Determine the [x, y] coordinate at the center of the cell enclosing the given text.  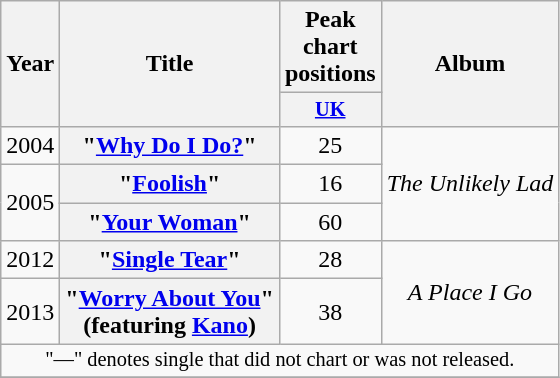
"Why Do I Do?" [170, 145]
A Place I Go [470, 292]
Title [170, 64]
2005 [30, 203]
60 [330, 222]
"Worry About You"(featuring Kano) [170, 312]
"Foolish" [170, 184]
2004 [30, 145]
2013 [30, 312]
38 [330, 312]
28 [330, 260]
25 [330, 145]
UK [330, 110]
Album [470, 64]
Year [30, 64]
The Unlikely Lad [470, 183]
Peak chart positions [330, 47]
"Single Tear" [170, 260]
2012 [30, 260]
"—" denotes single that did not chart or was not released. [280, 361]
"Your Woman" [170, 222]
16 [330, 184]
